Scan for the cell matching the given text and deliver its (X, Y) coordinate at center. 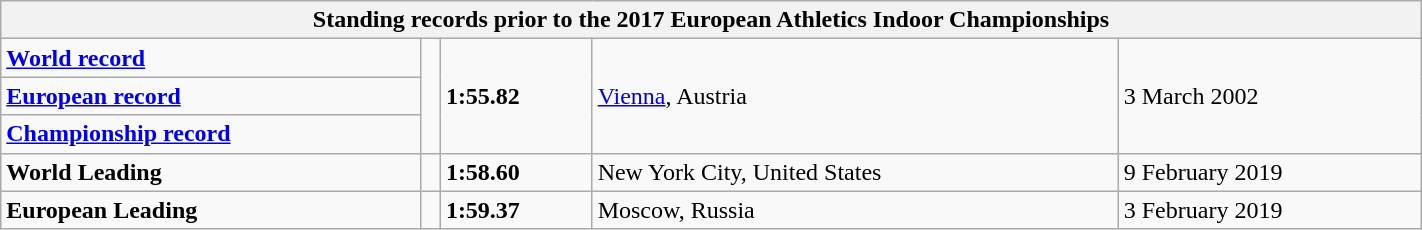
Vienna, Austria (855, 96)
1:55.82 (516, 96)
Championship record (211, 134)
Moscow, Russia (855, 210)
1:59.37 (516, 210)
3 February 2019 (1270, 210)
3 March 2002 (1270, 96)
World Leading (211, 172)
European record (211, 96)
New York City, United States (855, 172)
9 February 2019 (1270, 172)
European Leading (211, 210)
1:58.60 (516, 172)
World record (211, 58)
Standing records prior to the 2017 European Athletics Indoor Championships (711, 20)
